Extract the [X, Y] coordinate from the center of the cell holding the provided text.  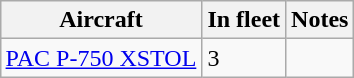
In fleet [244, 20]
Aircraft [101, 20]
PAC P-750 XSTOL [101, 58]
Notes [320, 20]
3 [244, 58]
